Return [x, y] of the center of cell containing provided text 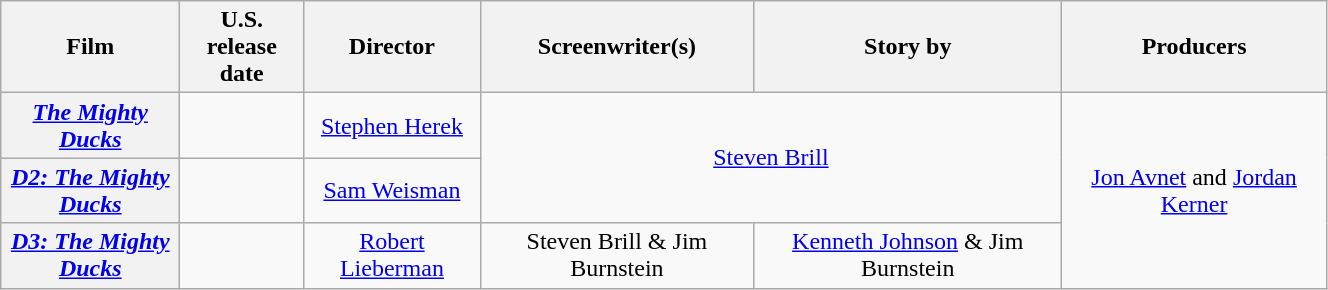
Producers [1194, 47]
U.S.release date [242, 47]
Kenneth Johnson & Jim Burnstein [908, 256]
Jon Avnet and Jordan Kerner [1194, 190]
Stephen Herek [392, 126]
Steven Brill & Jim Burnstein [617, 256]
The Mighty Ducks [90, 126]
Sam Weisman [392, 190]
Screenwriter(s) [617, 47]
D3: The Mighty Ducks [90, 256]
Director [392, 47]
Steven Brill [771, 158]
D2: The Mighty Ducks [90, 190]
Film [90, 47]
Story by [908, 47]
Robert Lieberman [392, 256]
